Pinpoint the cell where the given text exists, returning its (x, y) midpoint coordinate. 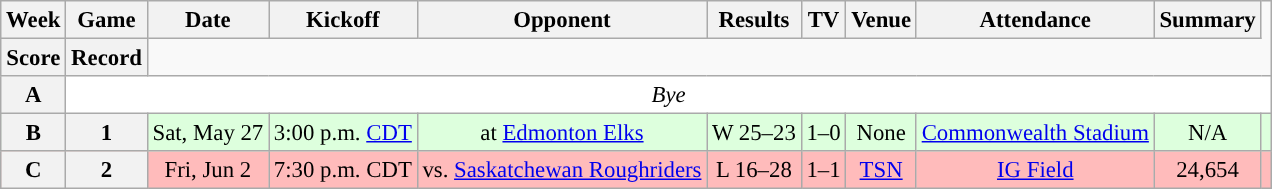
2 (106, 170)
7:30 p.m. CDT (344, 170)
Results (754, 20)
IG Field (1035, 170)
Date (208, 20)
Sat, May 27 (208, 133)
1 (106, 133)
W 25–23 (754, 133)
A (34, 95)
Bye (669, 95)
3:00 p.m. CDT (344, 133)
Kickoff (344, 20)
L 16–28 (754, 170)
C (34, 170)
TV (824, 20)
24,654 (1208, 170)
None (882, 133)
B (34, 133)
Commonwealth Stadium (1035, 133)
Record (106, 58)
N/A (1208, 133)
vs. Saskatchewan Roughriders (562, 170)
at Edmonton Elks (562, 133)
TSN (882, 170)
Fri, Jun 2 (208, 170)
Score (34, 58)
Summary (1208, 20)
Opponent (562, 20)
Attendance (1035, 20)
Week (34, 20)
1–1 (824, 170)
1–0 (824, 133)
Venue (882, 20)
Game (106, 20)
